Return [x, y] of the center of cell containing provided text 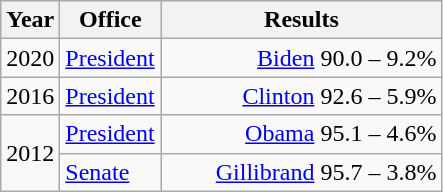
Office [110, 20]
Clinton 92.6 – 5.9% [302, 96]
Biden 90.0 – 9.2% [302, 58]
Results [302, 20]
2016 [30, 96]
2020 [30, 58]
Gillibrand 95.7 – 3.8% [302, 172]
2012 [30, 153]
Obama 95.1 – 4.6% [302, 134]
Senate [110, 172]
Year [30, 20]
